Output the (X, Y) coordinate of the center of the cell containing the given text.  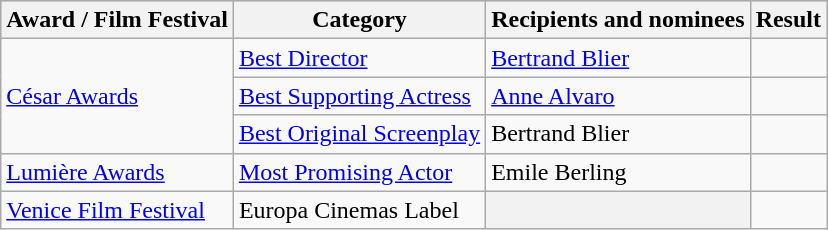
Recipients and nominees (618, 20)
Best Director (359, 58)
Europa Cinemas Label (359, 210)
Category (359, 20)
Emile Berling (618, 172)
Best Original Screenplay (359, 134)
César Awards (118, 96)
Result (788, 20)
Award / Film Festival (118, 20)
Anne Alvaro (618, 96)
Lumière Awards (118, 172)
Venice Film Festival (118, 210)
Best Supporting Actress (359, 96)
Most Promising Actor (359, 172)
